Return the (X, Y) coordinate for the center point of the cell that contains the specified text.  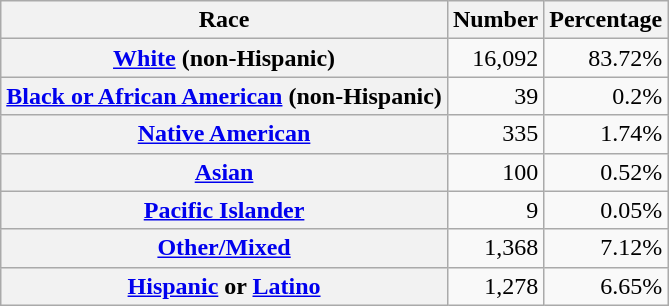
Number (495, 20)
Percentage (606, 20)
83.72% (606, 58)
Asian (224, 172)
Hispanic or Latino (224, 286)
100 (495, 172)
6.65% (606, 286)
0.52% (606, 172)
1,368 (495, 248)
White (non-Hispanic) (224, 58)
7.12% (606, 248)
1.74% (606, 134)
0.2% (606, 96)
9 (495, 210)
335 (495, 134)
Native American (224, 134)
0.05% (606, 210)
Other/Mixed (224, 248)
Black or African American (non-Hispanic) (224, 96)
16,092 (495, 58)
39 (495, 96)
Race (224, 20)
Pacific Islander (224, 210)
1,278 (495, 286)
